For the text-containing cell, return its midpoint in (x, y) coordinate format. 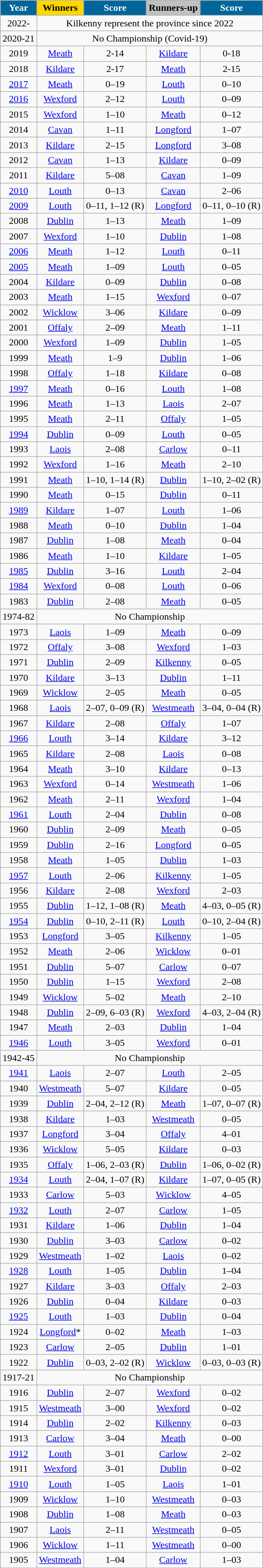
0–15 (115, 495)
0–14 (115, 784)
1963 (18, 784)
1–07, 0–05 (R) (231, 1180)
1–06, 0–02 (R) (231, 1165)
2-14 (115, 54)
1951 (18, 967)
1955 (18, 906)
2–12 (115, 99)
0–03, 0–03 (R) (231, 1362)
1916 (18, 1392)
1908 (18, 1514)
1984 (18, 586)
3–06 (115, 312)
1989 (18, 510)
1907 (18, 1530)
1–10, 2–02 (R) (231, 480)
2004 (18, 282)
Year (18, 8)
1960 (18, 830)
4–03, 0–05 (R) (231, 906)
Kilkenny represent the province since 2022 (150, 23)
1958 (18, 860)
1933 (18, 1195)
5–02 (115, 997)
1959 (18, 845)
2–04, 2–12 (R) (115, 1103)
2022- (18, 23)
1987 (18, 541)
1957 (18, 875)
1928 (18, 1271)
2015 (18, 114)
1917-21 (18, 1377)
1974-82 (18, 616)
2008 (18, 221)
1964 (18, 769)
1929 (18, 1256)
1–12 (115, 251)
1965 (18, 754)
Runners-up (173, 8)
1950 (18, 982)
1995 (18, 419)
1924 (18, 1332)
1952 (18, 952)
1986 (18, 556)
1–16 (115, 465)
1953 (18, 936)
1912 (18, 1454)
1915 (18, 1408)
5–03 (115, 1195)
2009 (18, 206)
1992 (18, 465)
0–19 (115, 84)
1954 (18, 921)
2–09, 6–03 (R) (115, 1012)
1922 (18, 1362)
0–11, 0–10 (R) (231, 206)
1983 (18, 601)
1972 (18, 647)
2014 (18, 130)
1949 (18, 997)
1991 (18, 480)
1937 (18, 1134)
3–04, 0–04 (R) (231, 708)
4–01 (231, 1134)
2-17 (115, 69)
1905 (18, 1560)
2006 (18, 251)
2–04, 1–07 (R) (115, 1180)
1990 (18, 495)
1940 (18, 1088)
2013 (18, 145)
2005 (18, 267)
1–18 (115, 373)
1970 (18, 678)
2–07, 0–09 (R) (115, 708)
1–9 (115, 358)
1993 (18, 449)
1–10, 1–14 (R) (115, 480)
1997 (18, 388)
1923 (18, 1347)
1956 (18, 890)
2012 (18, 160)
1938 (18, 1119)
3–14 (115, 738)
0–10, 2–11 (R) (115, 921)
1931 (18, 1225)
Winners (60, 8)
0–12 (231, 114)
2011 (18, 175)
3–16 (115, 571)
3–12 (231, 738)
2000 (18, 343)
1–02 (115, 1256)
4–03, 2–04 (R) (231, 1012)
1910 (18, 1484)
0–11, 1–12 (R) (115, 206)
1934 (18, 1180)
1998 (18, 373)
4–05 (231, 1195)
1996 (18, 403)
1946 (18, 1043)
5–05 (115, 1149)
1906 (18, 1545)
1–12, 1–08 (R) (115, 906)
2002 (18, 312)
1941 (18, 1073)
0–06 (231, 586)
1935 (18, 1165)
1994 (18, 434)
1988 (18, 525)
1914 (18, 1423)
1936 (18, 1149)
1926 (18, 1301)
2020-21 (18, 38)
1999 (18, 358)
3–13 (115, 678)
2016 (18, 99)
1985 (18, 571)
1942-45 (18, 1058)
1909 (18, 1499)
2017 (18, 84)
2018 (18, 69)
0-18 (231, 54)
1913 (18, 1438)
3–10 (115, 769)
2001 (18, 327)
3–00 (115, 1408)
2007 (18, 236)
0–10, 2–04 (R) (231, 921)
2–15 (115, 145)
Longford* (60, 1332)
1–06, 2–03 (R) (115, 1165)
1932 (18, 1210)
1947 (18, 1027)
2019 (18, 54)
2010 (18, 191)
2-15 (231, 69)
1969 (18, 693)
1962 (18, 799)
1966 (18, 738)
1925 (18, 1317)
1971 (18, 662)
1939 (18, 1103)
1948 (18, 1012)
No Championship (Covid-19) (150, 38)
1930 (18, 1241)
1968 (18, 708)
5–08 (115, 175)
2003 (18, 297)
1–07, 0–07 (R) (231, 1103)
1961 (18, 814)
1927 (18, 1286)
1911 (18, 1469)
0–03, 2–02 (R) (115, 1362)
2–16 (115, 845)
0–16 (115, 388)
1967 (18, 723)
1973 (18, 632)
